Output the (X, Y) coordinate of the center of the cell containing the given text.  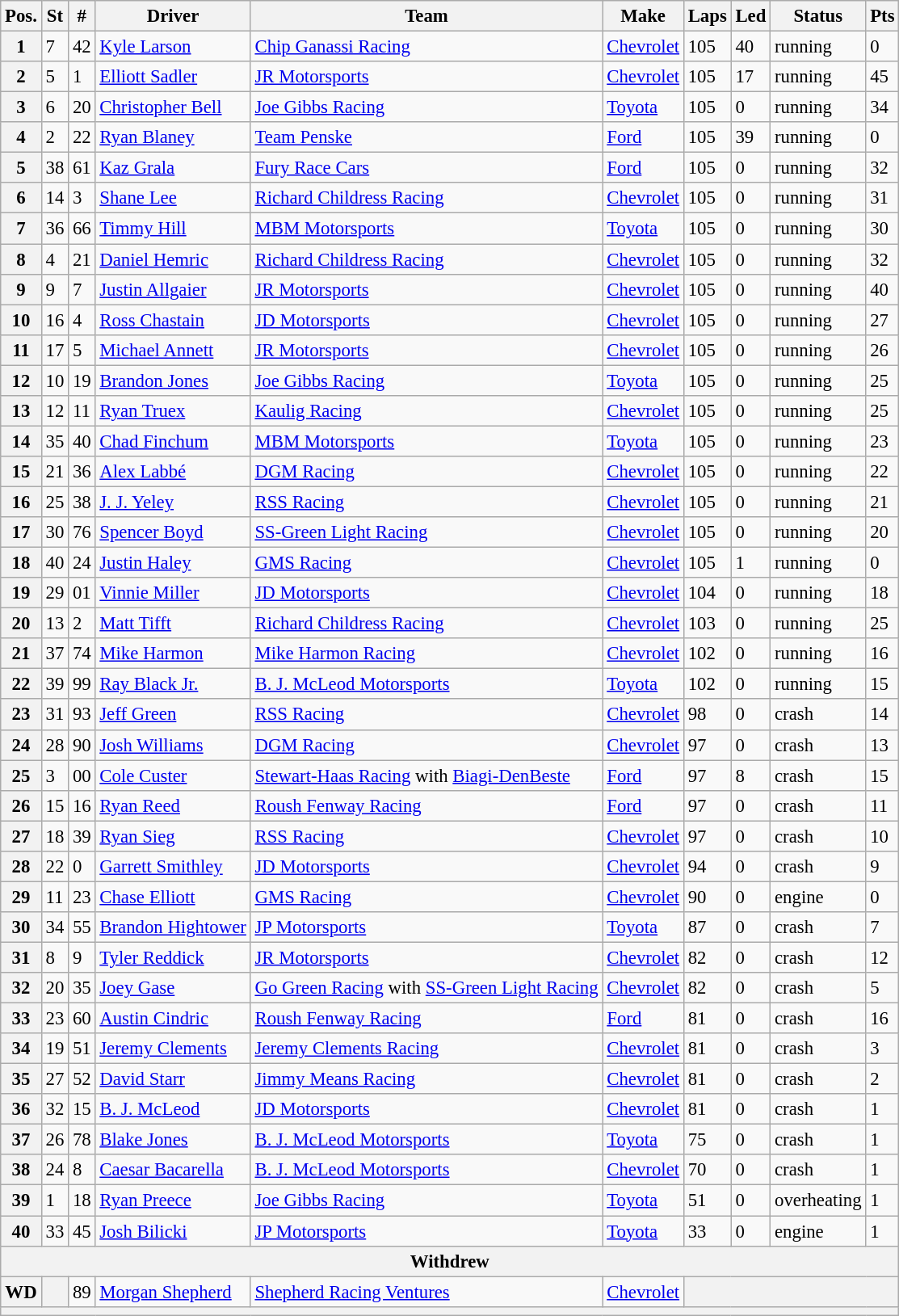
Josh Bilicki (173, 1231)
Pts (882, 16)
Spencer Boyd (173, 532)
Brandon Jones (173, 381)
Morgan Shepherd (173, 1292)
74 (82, 654)
Chad Finchum (173, 441)
Chip Ganassi Racing (426, 47)
Go Green Racing with SS-Green Light Racing (426, 988)
Christopher Bell (173, 107)
Status (818, 16)
# (82, 16)
Make (643, 16)
61 (82, 168)
Stewart-Haas Racing with Biagi-DenBeste (426, 776)
Mike Harmon Racing (426, 654)
Ray Black Jr. (173, 684)
78 (82, 1140)
Ryan Preece (173, 1200)
01 (82, 593)
Tyler Reddick (173, 957)
104 (708, 593)
Kaulig Racing (426, 411)
Joey Gase (173, 988)
Laps (708, 16)
87 (708, 927)
Josh Williams (173, 745)
94 (708, 867)
Jeremy Clements Racing (426, 1049)
WD (21, 1292)
B. J. McLeod (173, 1109)
Fury Race Cars (426, 168)
St (55, 16)
Ross Chastain (173, 320)
Austin Cindric (173, 1019)
Caesar Bacarella (173, 1171)
Timmy Hill (173, 229)
99 (82, 684)
J. J. Yeley (173, 502)
93 (82, 715)
Pos. (21, 16)
Driver (173, 16)
Brandon Hightower (173, 927)
42 (82, 47)
Jeff Green (173, 715)
55 (82, 927)
98 (708, 715)
Garrett Smithley (173, 867)
Withdrew (450, 1261)
Chase Elliott (173, 897)
Kyle Larson (173, 47)
Ryan Truex (173, 411)
00 (82, 776)
Michael Annett (173, 350)
Kaz Grala (173, 168)
Justin Allgaier (173, 289)
Team (426, 16)
89 (82, 1292)
Ryan Reed (173, 805)
Mike Harmon (173, 654)
Ryan Blaney (173, 137)
52 (82, 1079)
Elliott Sadler (173, 77)
Shane Lee (173, 198)
Led (751, 16)
David Starr (173, 1079)
Ryan Sieg (173, 836)
Cole Custer (173, 776)
103 (708, 624)
overheating (818, 1200)
66 (82, 229)
75 (708, 1140)
Vinnie Miller (173, 593)
Team Penske (426, 137)
Daniel Hemric (173, 259)
Jimmy Means Racing (426, 1079)
Jeremy Clements (173, 1049)
70 (708, 1171)
Alex Labbé (173, 472)
SS-Green Light Racing (426, 532)
Blake Jones (173, 1140)
Shepherd Racing Ventures (426, 1292)
76 (82, 532)
60 (82, 1019)
Matt Tifft (173, 624)
Justin Haley (173, 563)
